Pinpoint the cell where the given text exists, returning its [X, Y] midpoint coordinate. 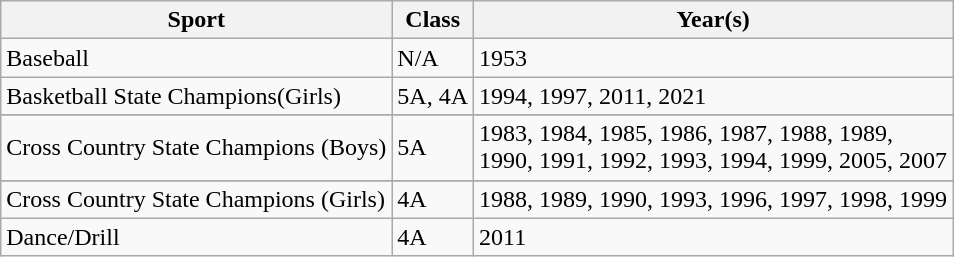
N/A [433, 58]
5A [433, 148]
1983, 1984, 1985, 1986, 1987, 1988, 1989, 1990, 1991, 1992, 1993, 1994, 1999, 2005, 2007 [714, 148]
1953 [714, 58]
1988, 1989, 1990, 1993, 1996, 1997, 1998, 1999 [714, 199]
2011 [714, 237]
Cross Country State Champions (Girls) [196, 199]
Class [433, 20]
Baseball [196, 58]
Sport [196, 20]
1994, 1997, 2011, 2021 [714, 96]
5A, 4A [433, 96]
Cross Country State Champions (Boys) [196, 148]
Dance/Drill [196, 237]
Basketball State Champions(Girls) [196, 96]
Year(s) [714, 20]
